Return the (X, Y) coordinate for the center point of the cell that contains the specified text.  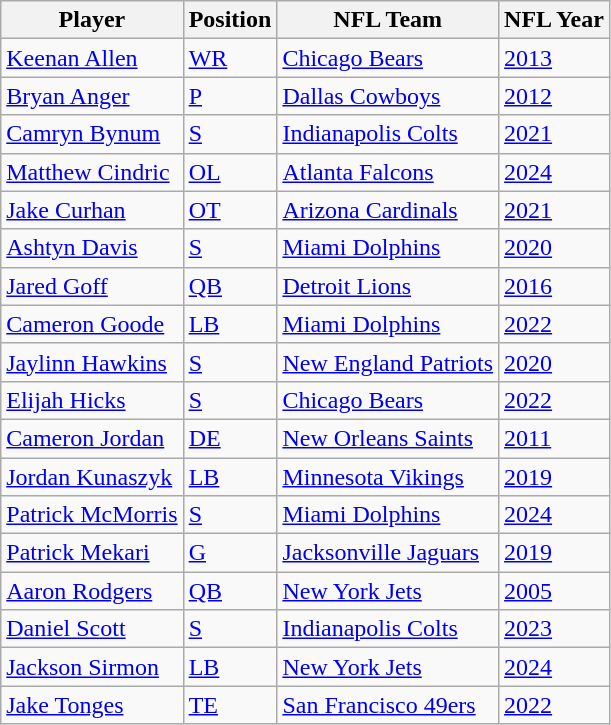
OL (230, 172)
Keenan Allen (92, 58)
Dallas Cowboys (388, 96)
Cameron Goode (92, 324)
Patrick McMorris (92, 515)
Minnesota Vikings (388, 477)
Detroit Lions (388, 286)
Jordan Kunaszyk (92, 477)
Position (230, 20)
Camryn Bynum (92, 134)
New England Patriots (388, 362)
Atlanta Falcons (388, 172)
2016 (554, 286)
Jared Goff (92, 286)
2023 (554, 629)
G (230, 553)
P (230, 96)
Bryan Anger (92, 96)
New Orleans Saints (388, 438)
Arizona Cardinals (388, 210)
2011 (554, 438)
Daniel Scott (92, 629)
Jackson Sirmon (92, 667)
TE (230, 705)
2013 (554, 58)
2005 (554, 591)
Ashtyn Davis (92, 248)
NFL Team (388, 20)
WR (230, 58)
2012 (554, 96)
Aaron Rodgers (92, 591)
Jacksonville Jaguars (388, 553)
Matthew Cindric (92, 172)
Patrick Mekari (92, 553)
Player (92, 20)
DE (230, 438)
OT (230, 210)
San Francisco 49ers (388, 705)
Elijah Hicks (92, 400)
Jake Curhan (92, 210)
Cameron Jordan (92, 438)
Jaylinn Hawkins (92, 362)
Jake Tonges (92, 705)
NFL Year (554, 20)
